Capture the cell that displays the provided text and extract its (x, y) central coordinate. 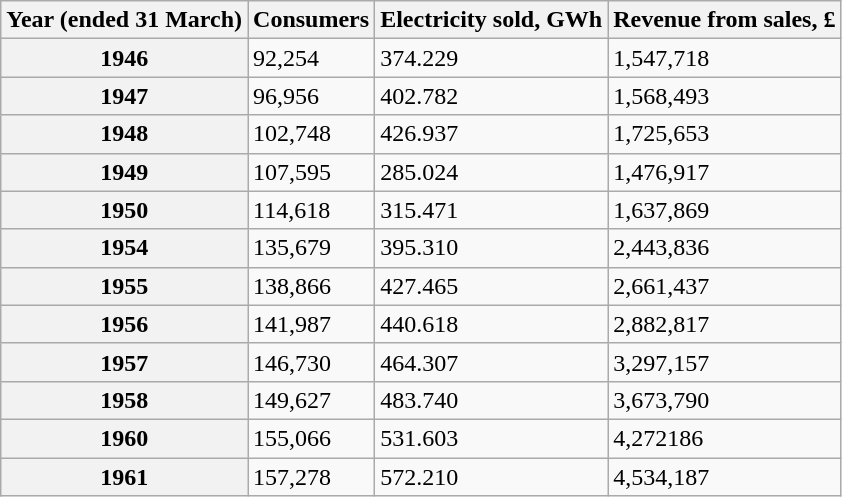
572.210 (492, 477)
440.618 (492, 324)
1,568,493 (724, 96)
1,476,917 (724, 172)
1954 (124, 248)
149,627 (312, 400)
3,673,790 (724, 400)
Consumers (312, 20)
1957 (124, 362)
1,725,653 (724, 134)
Electricity sold, GWh (492, 20)
315.471 (492, 210)
483.740 (492, 400)
3,297,157 (724, 362)
1950 (124, 210)
2,661,437 (724, 286)
114,618 (312, 210)
138,866 (312, 286)
1948 (124, 134)
1956 (124, 324)
4,272186 (724, 438)
Revenue from sales, £ (724, 20)
155,066 (312, 438)
395.310 (492, 248)
402.782 (492, 96)
1949 (124, 172)
96,956 (312, 96)
92,254 (312, 58)
374.229 (492, 58)
107,595 (312, 172)
146,730 (312, 362)
2,443,836 (724, 248)
141,987 (312, 324)
1,637,869 (724, 210)
135,679 (312, 248)
157,278 (312, 477)
427.465 (492, 286)
285.024 (492, 172)
1961 (124, 477)
1955 (124, 286)
426.937 (492, 134)
4,534,187 (724, 477)
1,547,718 (724, 58)
1946 (124, 58)
1947 (124, 96)
Year (ended 31 March) (124, 20)
1960 (124, 438)
531.603 (492, 438)
464.307 (492, 362)
1958 (124, 400)
102,748 (312, 134)
2,882,817 (724, 324)
